Locate the cell with the specified text and output its [x, y] center coordinate. 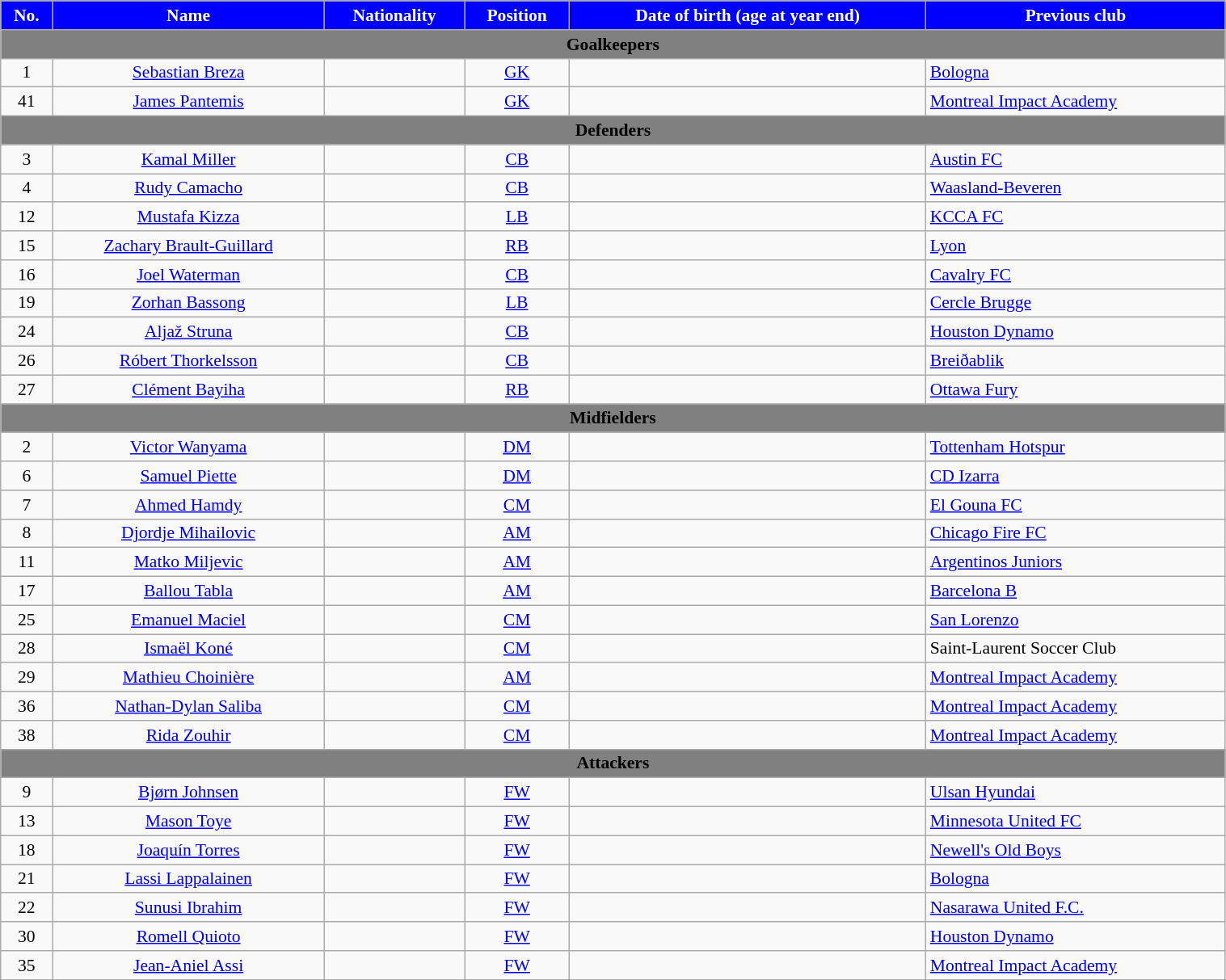
Argentinos Juniors [1076, 562]
Ballou Tabla [188, 591]
KCCA FC [1076, 217]
Djordje Mihailovic [188, 533]
Clément Bayiha [188, 389]
Rudy Camacho [188, 188]
El Gouna FC [1076, 505]
Midfielders [613, 418]
Cercle Brugge [1076, 303]
24 [27, 332]
Sebastian Breza [188, 73]
19 [27, 303]
Waasland-Beveren [1076, 188]
Barcelona B [1076, 591]
Ahmed Hamdy [188, 505]
Minnesota United FC [1076, 822]
Rida Zouhir [188, 735]
36 [27, 706]
4 [27, 188]
8 [27, 533]
Zachary Brault-Guillard [188, 246]
11 [27, 562]
San Lorenzo [1076, 620]
Ismaël Koné [188, 649]
James Pantemis [188, 102]
Ottawa Fury [1076, 389]
Goalkeepers [613, 44]
3 [27, 159]
Jean-Aniel Assi [188, 965]
7 [27, 505]
Defenders [613, 131]
Romell Quioto [188, 936]
Nasarawa United F.C. [1076, 908]
Mustafa Kizza [188, 217]
2 [27, 448]
Previous club [1076, 15]
25 [27, 620]
18 [27, 850]
9 [27, 793]
Victor Wanyama [188, 448]
13 [27, 822]
Date of birth (age at year end) [747, 15]
Samuel Piette [188, 476]
Róbert Thorkelsson [188, 361]
12 [27, 217]
Sunusi Ibrahim [188, 908]
Bjørn Johnsen [188, 793]
Lassi Lappalainen [188, 879]
28 [27, 649]
Chicago Fire FC [1076, 533]
Tottenham Hotspur [1076, 448]
Nathan-Dylan Saliba [188, 706]
Mason Toye [188, 822]
Joaquín Torres [188, 850]
Position [517, 15]
29 [27, 678]
16 [27, 275]
35 [27, 965]
38 [27, 735]
41 [27, 102]
Ulsan Hyundai [1076, 793]
Name [188, 15]
26 [27, 361]
Cavalry FC [1076, 275]
Lyon [1076, 246]
Emanuel Maciel [188, 620]
6 [27, 476]
Matko Miljevic [188, 562]
15 [27, 246]
1 [27, 73]
No. [27, 15]
Nationality [394, 15]
Newell's Old Boys [1076, 850]
30 [27, 936]
27 [27, 389]
21 [27, 879]
Aljaž Struna [188, 332]
Breiðablik [1076, 361]
Attackers [613, 763]
Mathieu Choinière [188, 678]
CD Izarra [1076, 476]
17 [27, 591]
Joel Waterman [188, 275]
Zorhan Bassong [188, 303]
Kamal Miller [188, 159]
Saint-Laurent Soccer Club [1076, 649]
Austin FC [1076, 159]
22 [27, 908]
